Return [X, Y] of the center of cell containing provided text 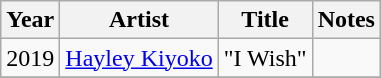
Hayley Kiyoko [139, 58]
Year [30, 20]
Artist [139, 20]
Title [265, 20]
"I Wish" [265, 58]
Notes [346, 20]
2019 [30, 58]
